Scan for the cell matching the given text and deliver its (X, Y) coordinate at center. 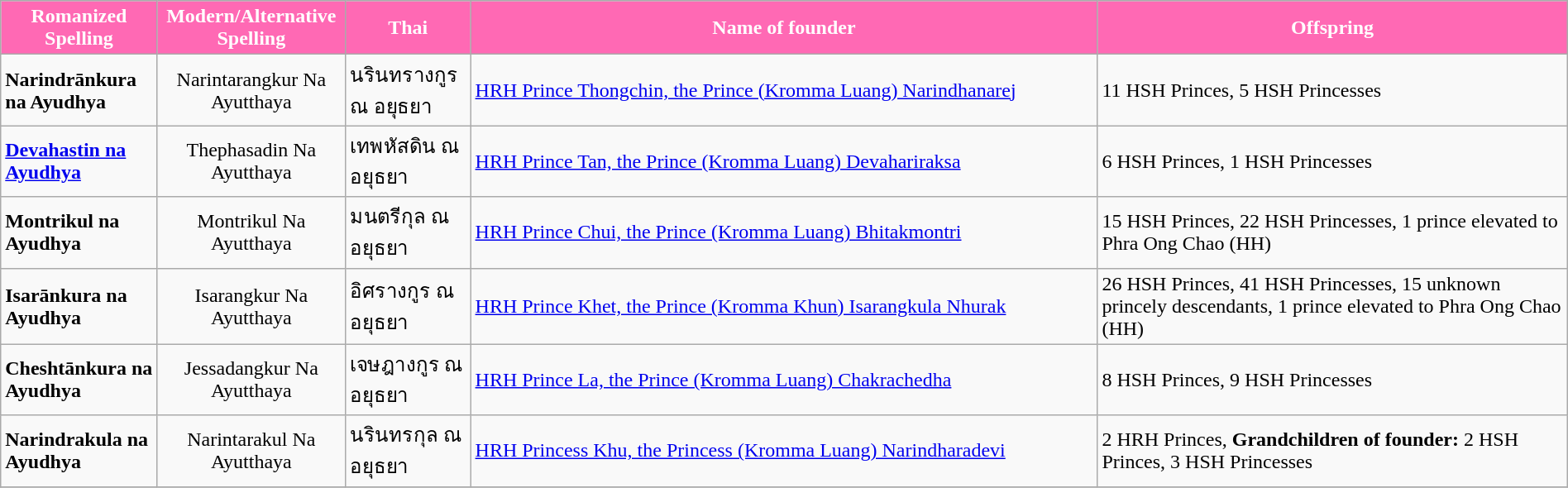
26 HSH Princes, 41 HSH Princesses, 15 unknown princely descendants, 1 prince elevated to Phra Ong Chao (HH) (1332, 306)
6 HSH Princes, 1 HSH Princesses (1332, 161)
อิศรางกูร ณ อยุธยา (409, 306)
15 HSH Princes, 22 HSH Princesses, 1 prince elevated to Phra Ong Chao (HH) (1332, 232)
Romanized Spelling (79, 28)
Thephasadin Na Ayutthaya (251, 161)
Name of founder (784, 28)
Thai (409, 28)
8 HSH Princes, 9 HSH Princesses (1332, 380)
HRH Princess Khu, the Princess (Kromma Luang) Narindharadevi (784, 451)
Modern/Alternative Spelling (251, 28)
Isarānkura na Ayudhya (79, 306)
Cheshtānkura na Ayudhya (79, 380)
2 HRH Princes, Grandchildren of founder: 2 HSH Princes, 3 HSH Princesses (1332, 451)
Montrikul Na Ayutthaya (251, 232)
นรินทรกุล ณ อยุธยา (409, 451)
Isarangkur Na Ayutthaya (251, 306)
HRH Prince Chui, the Prince (Kromma Luang) Bhitakmontri (784, 232)
เจษฎางกูร ณ อยุธยา (409, 380)
Narindrānkura na Ayudhya (79, 90)
เทพหัสดิน ณ อยุธยา (409, 161)
นรินทรางกูร ณ อยุธยา (409, 90)
HRH Prince Thongchin, the Prince (Kromma Luang) Narindhanarej (784, 90)
Offspring (1332, 28)
HRH Prince La, the Prince (Kromma Luang) Chakrachedha (784, 380)
Jessadangkur Na Ayutthaya (251, 380)
HRH Prince Khet, the Prince (Kromma Khun) Isarangkula Nhurak (784, 306)
HRH Prince Tan, the Prince (Kromma Luang) Devahariraksa (784, 161)
Devahastin na Ayudhya (79, 161)
11 HSH Princes, 5 HSH Princesses (1332, 90)
Montrikul na Ayudhya (79, 232)
มนตรีกุล ณ อยุธยา (409, 232)
Narintarakul Na Ayutthaya (251, 451)
Narindrakula na Ayudhya (79, 451)
Narintarangkur Na Ayutthaya (251, 90)
